Determine the (x, y) coordinate at the center of the cell enclosing the given text.  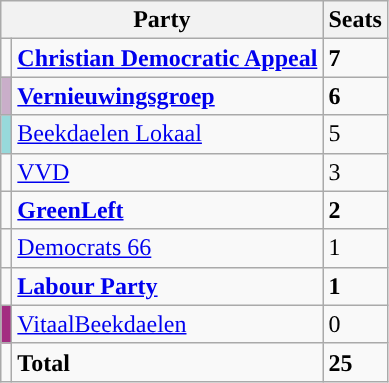
0 (355, 324)
VitaalBeekdaelen (168, 324)
Beekdaelen Lokaal (168, 134)
GreenLeft (168, 210)
2 (355, 210)
6 (355, 96)
7 (355, 58)
Democrats 66 (168, 248)
25 (355, 362)
5 (355, 134)
Labour Party (168, 286)
Party (162, 20)
Seats (355, 20)
Total (168, 362)
Christian Democratic Appeal (168, 58)
Vernieuwingsgroep (168, 96)
3 (355, 172)
VVD (168, 172)
